Identify which cell holds the provided text, then report its (X, Y) central coordinate. 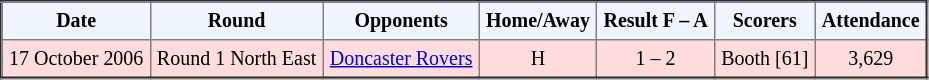
Opponents (401, 21)
1 – 2 (656, 59)
Doncaster Rovers (401, 59)
Round (236, 21)
3,629 (871, 59)
Result F – A (656, 21)
Round 1 North East (236, 59)
Date (76, 21)
Attendance (871, 21)
17 October 2006 (76, 59)
Home/Away (538, 21)
Scorers (764, 21)
Booth [61] (764, 59)
H (538, 59)
